Scan for the cell matching the given text and deliver its [x, y] coordinate at center. 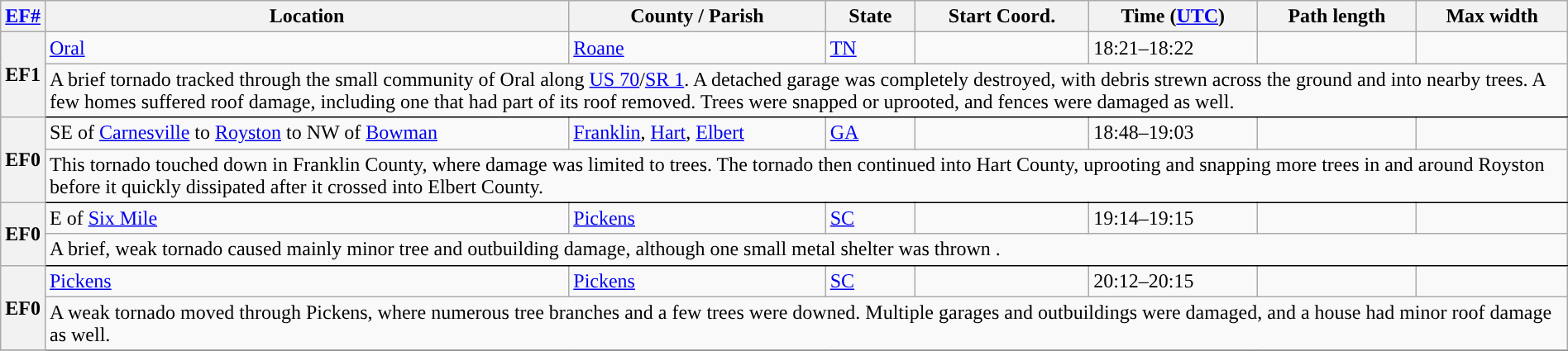
Roane [697, 48]
20:12–20:15 [1173, 281]
State [870, 17]
Franklin, Hart, Elbert [697, 133]
Time (UTC) [1173, 17]
Max width [1492, 17]
A brief, weak tornado caused mainly minor tree and outbuilding damage, although one small metal shelter was thrown . [806, 249]
Start Coord. [1002, 17]
Location [306, 17]
18:48–19:03 [1173, 133]
TN [870, 48]
18:21–18:22 [1173, 48]
E of Six Mile [306, 218]
County / Parish [697, 17]
EF# [23, 17]
Path length [1336, 17]
GA [870, 133]
19:14–19:15 [1173, 218]
SE of Carnesville to Royston to NW of Bowman [306, 133]
EF1 [23, 74]
Oral [306, 48]
